Capture the cell that displays the provided text and extract its [x, y] central coordinate. 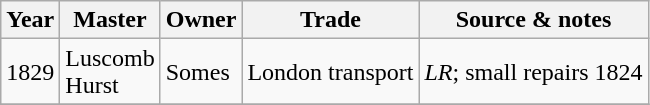
LuscombHurst [110, 72]
Owner [201, 20]
London transport [330, 72]
Trade [330, 20]
LR; small repairs 1824 [534, 72]
Somes [201, 72]
Source & notes [534, 20]
1829 [30, 72]
Year [30, 20]
Master [110, 20]
